Extract the (x, y) coordinate from the center of the cell holding the provided text.  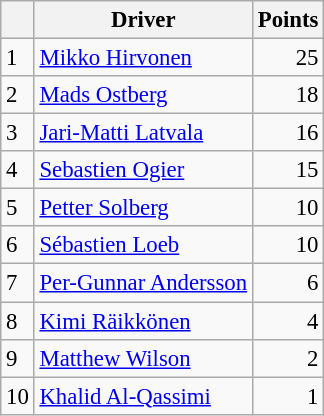
Khalid Al-Qassimi (143, 396)
3 (18, 133)
Jari-Matti Latvala (143, 133)
Sébastien Loeb (143, 245)
8 (18, 321)
Sebastien Ogier (143, 170)
Per-Gunnar Andersson (143, 283)
9 (18, 358)
18 (288, 95)
25 (288, 58)
Driver (143, 20)
Petter Solberg (143, 208)
16 (288, 133)
Mikko Hirvonen (143, 58)
5 (18, 208)
15 (288, 170)
Mads Ostberg (143, 95)
Kimi Räikkönen (143, 321)
7 (18, 283)
Points (288, 20)
Matthew Wilson (143, 358)
